Locate the cell with the specified text and output its (x, y) center coordinate. 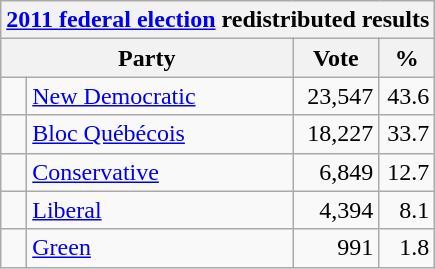
23,547 (336, 96)
33.7 (407, 134)
Bloc Québécois (160, 134)
6,849 (336, 172)
Conservative (160, 172)
Green (160, 248)
% (407, 58)
1.8 (407, 248)
18,227 (336, 134)
991 (336, 248)
4,394 (336, 210)
43.6 (407, 96)
12.7 (407, 172)
Party (147, 58)
New Democratic (160, 96)
8.1 (407, 210)
2011 federal election redistributed results (218, 20)
Liberal (160, 210)
Vote (336, 58)
